Search for the cell housing the specified text and yield its (X, Y) center coordinate. 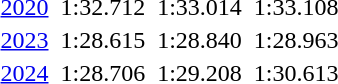
1:28.840 (200, 40)
1:28.615 (103, 40)
